Return the (x, y) coordinate for the center point of the cell that contains the specified text.  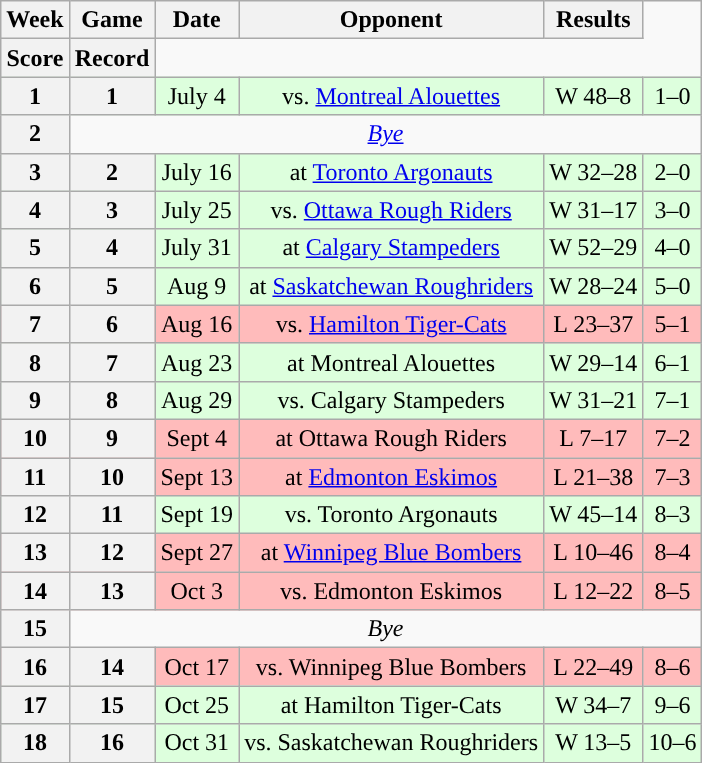
2–0 (672, 172)
L 7–17 (594, 438)
Date (197, 20)
17 (35, 705)
7–1 (672, 400)
July 25 (197, 210)
Opponent (392, 20)
Record (112, 58)
vs. Montreal Alouettes (392, 96)
8–4 (672, 553)
W 34–7 (594, 705)
W 32–28 (594, 172)
W 29–14 (594, 362)
Oct 3 (197, 591)
vs. Toronto Argonauts (392, 515)
L 10–46 (594, 553)
Aug 23 (197, 362)
Week (35, 20)
at Toronto Argonauts (392, 172)
Aug 29 (197, 400)
July 16 (197, 172)
Game (112, 20)
vs. Ottawa Rough Riders (392, 210)
10–6 (672, 743)
vs. Winnipeg Blue Bombers (392, 667)
6–1 (672, 362)
W 48–8 (594, 96)
Sept 19 (197, 515)
8–5 (672, 591)
July 31 (197, 248)
7–2 (672, 438)
8–3 (672, 515)
W 45–14 (594, 515)
at Calgary Stampeders (392, 248)
vs. Calgary Stampeders (392, 400)
vs. Hamilton Tiger-Cats (392, 324)
1–0 (672, 96)
at Hamilton Tiger-Cats (392, 705)
W 52–29 (594, 248)
Oct 31 (197, 743)
Sept 4 (197, 438)
9–6 (672, 705)
5–0 (672, 286)
W 31–21 (594, 400)
L 23–37 (594, 324)
5–1 (672, 324)
Score (35, 58)
Sept 13 (197, 477)
7–3 (672, 477)
4–0 (672, 248)
18 (35, 743)
at Winnipeg Blue Bombers (392, 553)
3–0 (672, 210)
at Ottawa Rough Riders (392, 438)
vs. Edmonton Eskimos (392, 591)
W 31–17 (594, 210)
L 21–38 (594, 477)
L 12–22 (594, 591)
W 28–24 (594, 286)
Sept 27 (197, 553)
at Edmonton Eskimos (392, 477)
W 13–5 (594, 743)
at Saskatchewan Roughriders (392, 286)
Oct 17 (197, 667)
Aug 16 (197, 324)
L 22–49 (594, 667)
8–6 (672, 667)
July 4 (197, 96)
at Montreal Alouettes (392, 362)
Aug 9 (197, 286)
Results (594, 20)
Oct 25 (197, 705)
vs. Saskatchewan Roughriders (392, 743)
